Output the (x, y) coordinate of the center of the cell containing the given text.  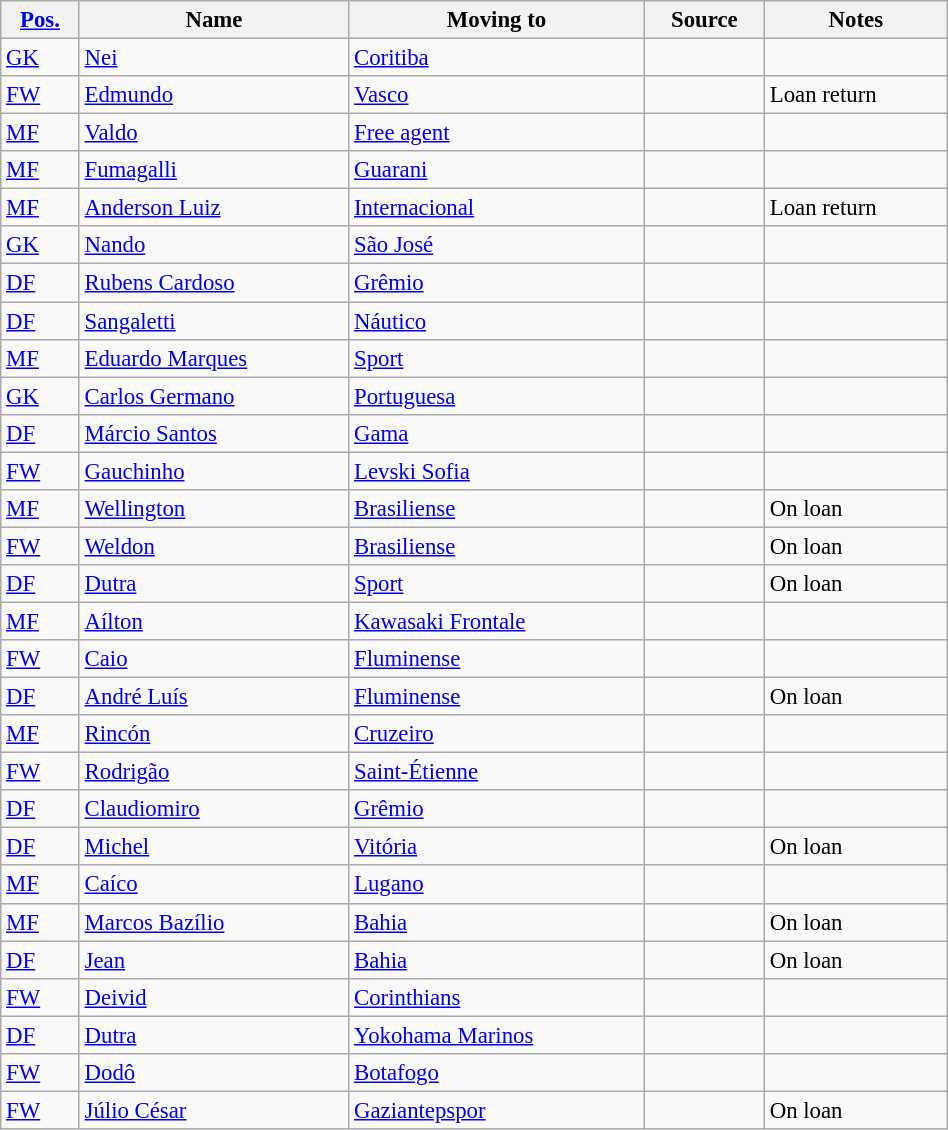
Portuguesa (497, 396)
Botafogo (497, 1073)
Carlos Germano (214, 396)
Wellington (214, 509)
São José (497, 245)
Rodrigão (214, 772)
Deivid (214, 997)
Lugano (497, 885)
Aílton (214, 621)
Claudiomiro (214, 809)
Gauchinho (214, 471)
Anderson Luiz (214, 208)
Jean (214, 960)
Cruzeiro (497, 734)
Eduardo Marques (214, 358)
Rincón (214, 734)
Caio (214, 659)
Guarani (497, 170)
André Luís (214, 697)
Marcos Bazílio (214, 922)
Moving to (497, 20)
Edmundo (214, 95)
Levski Sofia (497, 471)
Caíco (214, 885)
Rubens Cardoso (214, 283)
Yokohama Marinos (497, 1035)
Márcio Santos (214, 433)
Dodô (214, 1073)
Nando (214, 245)
Náutico (497, 321)
Saint-Étienne (497, 772)
Nei (214, 58)
Valdo (214, 133)
Free agent (497, 133)
Sangaletti (214, 321)
Pos. (40, 20)
Gama (497, 433)
Michel (214, 847)
Coritiba (497, 58)
Vitória (497, 847)
Notes (856, 20)
Gaziantepspor (497, 1110)
Weldon (214, 546)
Kawasaki Frontale (497, 621)
Source (704, 20)
Name (214, 20)
Vasco (497, 95)
Fumagalli (214, 170)
Internacional (497, 208)
Corinthians (497, 997)
Júlio César (214, 1110)
